Output the (x, y) coordinate of the center of the cell containing the given text.  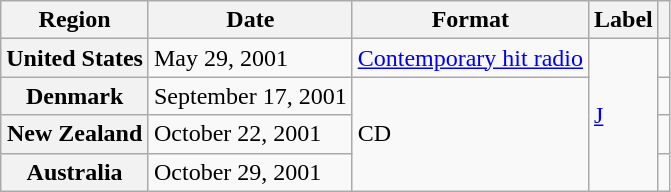
Date (250, 20)
J (624, 115)
September 17, 2001 (250, 96)
Denmark (75, 96)
United States (75, 58)
Australia (75, 172)
Contemporary hit radio (470, 58)
Region (75, 20)
October 22, 2001 (250, 134)
May 29, 2001 (250, 58)
CD (470, 134)
October 29, 2001 (250, 172)
Label (624, 20)
New Zealand (75, 134)
Format (470, 20)
